Extract the [x, y] coordinate from the center of the cell holding the provided text.  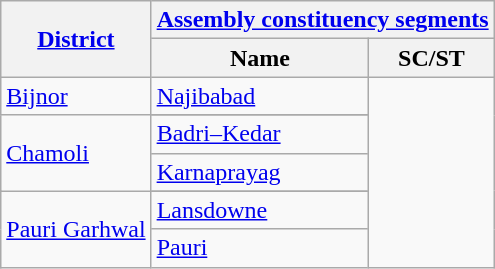
Bijnor [76, 96]
Badri–Kedar [260, 134]
Lansdowne [260, 210]
Pauri [260, 248]
Najibabad [260, 96]
Karnaprayag [260, 172]
SC/ST [432, 58]
Name [260, 58]
Pauri Garhwal [76, 229]
Assembly constituency segments [322, 20]
District [76, 39]
Chamoli [76, 153]
